Pinpoint the cell where the given text exists, returning its (x, y) midpoint coordinate. 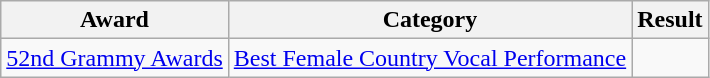
Award (115, 20)
Category (430, 20)
Result (670, 20)
52nd Grammy Awards (115, 58)
Best Female Country Vocal Performance (430, 58)
